Find where the given text appears and provide that cell's center as [x, y] coordinate. 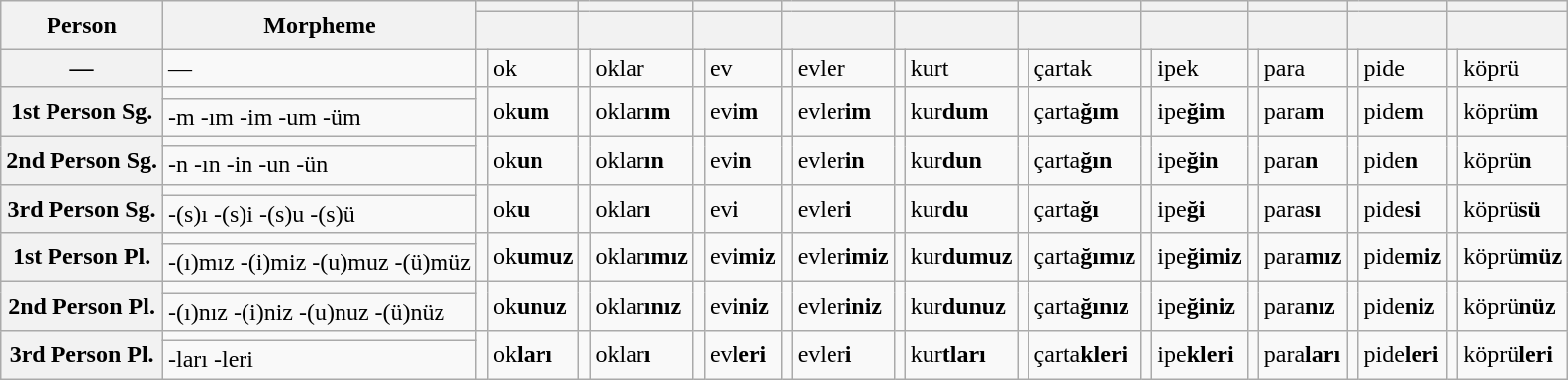
pidemiz [1403, 257]
ipeğiniz [1200, 305]
köprünüz [1513, 305]
köprün [1513, 160]
çartağın [1085, 160]
çartak [1085, 68]
pidesi [1403, 208]
çartağım [1085, 111]
okların [641, 160]
ipeğim [1200, 111]
ipeği [1200, 208]
ipek [1200, 68]
paranız [1303, 305]
evim [742, 111]
çartağınız [1085, 305]
evimiz [742, 257]
evlerin [843, 160]
evlerimiz [843, 257]
1st Person Pl. [82, 257]
-ları -leri [321, 360]
eviniz [742, 305]
okum [533, 111]
3rd Person Pl. [82, 354]
evler [843, 68]
oklar [641, 68]
köprümüz [1513, 257]
1st Person Sg. [82, 111]
parası [1303, 208]
2nd Person Pl. [82, 305]
okunuz [533, 305]
paraları [1303, 354]
-n -ın -in -un -ün [321, 165]
Morpheme [321, 26]
pidem [1403, 111]
kurdun [961, 160]
paramız [1303, 257]
para [1303, 68]
kurt [961, 68]
köprüsü [1513, 208]
oklarım [641, 111]
kurdumuz [961, 257]
ev [742, 68]
param [1303, 111]
köprü [1513, 68]
-(s)ı -(s)i -(s)u -(s)ü [321, 214]
-m -ım -im -um -üm [321, 117]
oklarınız [641, 305]
3rd Person Sg. [82, 208]
2nd Person Sg. [82, 160]
-(ı)nız -(i)niz -(u)nuz -(ü)nüz [321, 312]
ipekleri [1200, 354]
Person [82, 26]
çartağı [1085, 208]
pide [1403, 68]
ipeğin [1200, 160]
okumuz [533, 257]
ipeğimiz [1200, 257]
ok [533, 68]
köprüm [1513, 111]
kurdu [961, 208]
oklarımız [641, 257]
pideleri [1403, 354]
çartağımız [1085, 257]
kurdunuz [961, 305]
evi [742, 208]
piden [1403, 160]
-(ı)mız -(i)miz -(u)muz -(ü)müz [321, 262]
evin [742, 160]
evlerim [843, 111]
pideniz [1403, 305]
okun [533, 160]
paran [1303, 160]
kurdum [961, 111]
çartakleri [1085, 354]
oku [533, 208]
köprüleri [1513, 354]
evleriniz [843, 305]
kurtları [961, 354]
